From the cell containing the given text, extract its center point as (x, y) coordinate. 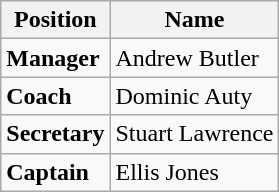
Stuart Lawrence (194, 134)
Position (56, 20)
Name (194, 20)
Ellis Jones (194, 172)
Secretary (56, 134)
Dominic Auty (194, 96)
Manager (56, 58)
Coach (56, 96)
Captain (56, 172)
Andrew Butler (194, 58)
